Scan for the cell matching the given text and deliver its (X, Y) coordinate at center. 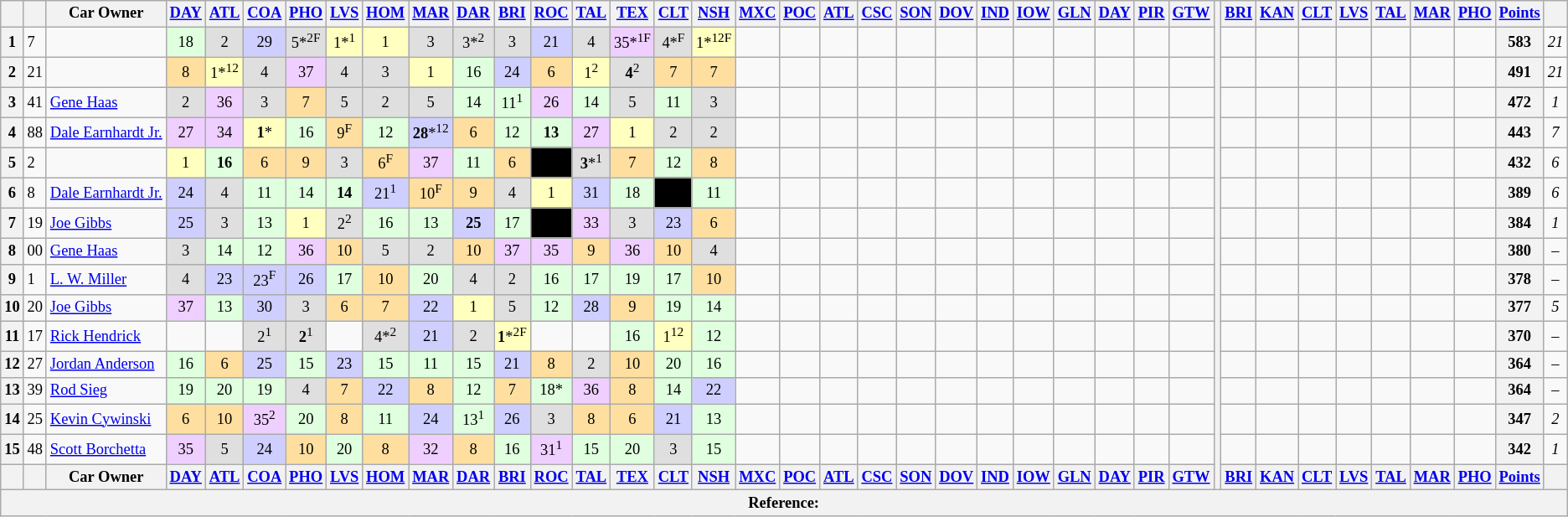
Reference: (784, 503)
Rod Sieg (106, 390)
370 (1519, 336)
432 (1519, 163)
443 (1519, 132)
384 (1519, 223)
Jordan Anderson (106, 364)
Kevin Cywinski (106, 419)
33 (591, 223)
48 (35, 449)
42 (633, 72)
29 (265, 42)
10F (431, 193)
1*2F (513, 336)
23F (265, 280)
39 (35, 390)
389 (1519, 193)
35*1F (633, 42)
41 (35, 102)
31 (591, 193)
1* (265, 132)
6F (385, 163)
4*2 (385, 336)
3*2 (474, 42)
378 (1519, 280)
L. W. Miller (106, 280)
Scott Borchetta (106, 449)
311 (551, 449)
1*1 (345, 42)
583 (1519, 42)
00 (35, 251)
112 (673, 336)
28 (591, 308)
88 (35, 132)
Rick Hendrick (106, 336)
347 (1519, 419)
491 (1519, 72)
3*1 (591, 163)
34 (224, 132)
4*F (673, 42)
1*12F (714, 42)
377 (1519, 308)
9F (345, 132)
352 (265, 419)
5*2F (307, 42)
380 (1519, 251)
28*12 (431, 132)
18* (551, 390)
1*12 (224, 72)
211 (385, 193)
342 (1519, 449)
32 (431, 449)
30 (265, 308)
131 (474, 419)
111 (513, 102)
472 (1519, 102)
